Find where the given text appears and provide that cell's center as (x, y) coordinate. 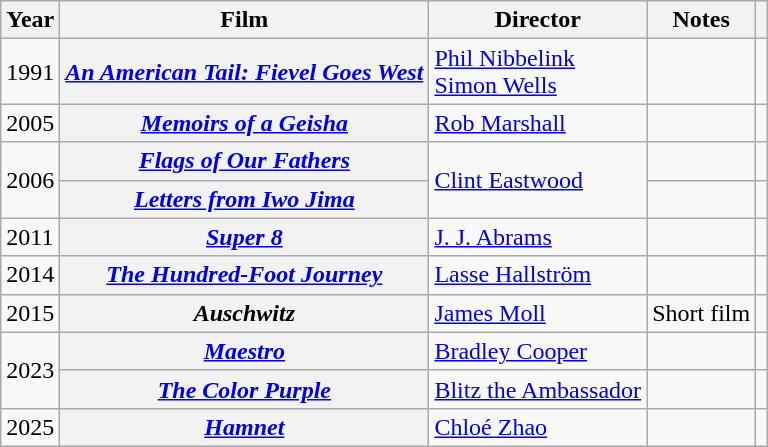
Lasse Hallström (538, 275)
2005 (30, 123)
Super 8 (244, 237)
Blitz the Ambassador (538, 389)
Maestro (244, 351)
J. J. Abrams (538, 237)
The Color Purple (244, 389)
Memoirs of a Geisha (244, 123)
James Moll (538, 313)
Phil NibbelinkSimon Wells (538, 72)
Film (244, 20)
Notes (702, 20)
Hamnet (244, 427)
2015 (30, 313)
An American Tail: Fievel Goes West (244, 72)
Short film (702, 313)
2011 (30, 237)
Letters from Iwo Jima (244, 199)
Bradley Cooper (538, 351)
2014 (30, 275)
Director (538, 20)
2025 (30, 427)
The Hundred-Foot Journey (244, 275)
2006 (30, 180)
Year (30, 20)
1991 (30, 72)
Flags of Our Fathers (244, 161)
Clint Eastwood (538, 180)
Auschwitz (244, 313)
Chloé Zhao (538, 427)
2023 (30, 370)
Rob Marshall (538, 123)
